Detect which cell encompasses the target text, then output its [x, y] center coordinate. 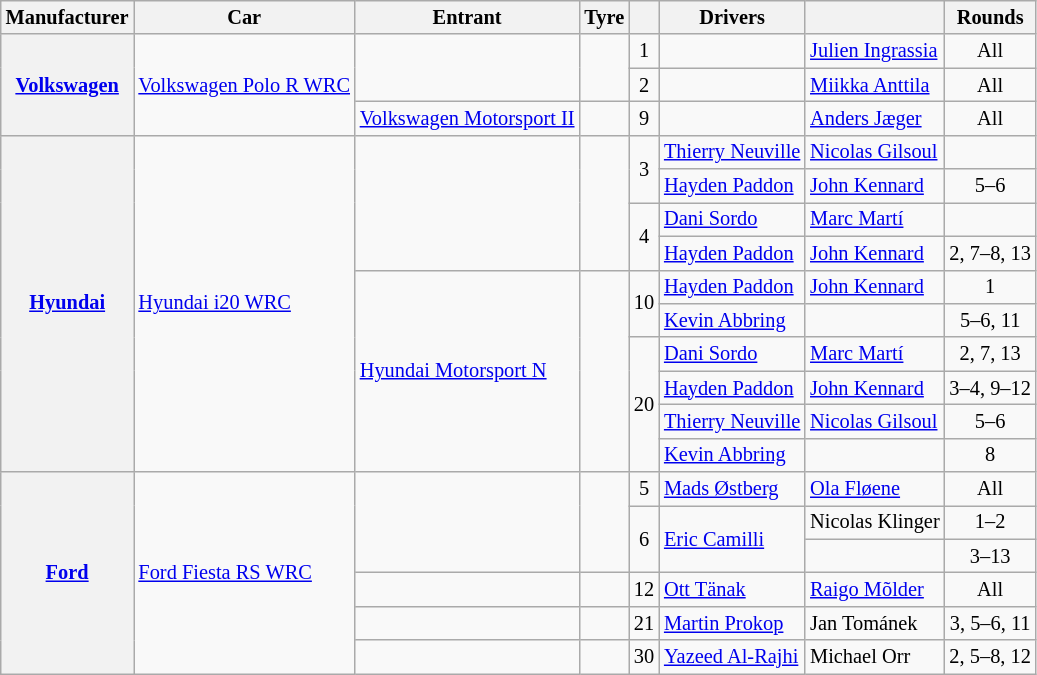
Anders Jæger [874, 118]
Ford [68, 573]
2, 7, 13 [990, 354]
Ola Fløene [874, 489]
6 [644, 538]
Hyundai Motorsport N [468, 371]
Drivers [732, 17]
9 [644, 118]
30 [644, 657]
10 [644, 304]
Michael Orr [874, 657]
Yazeed Al-Rajhi [732, 657]
Hyundai [68, 304]
4 [644, 236]
Eric Camilli [732, 538]
Nicolas Klinger [874, 522]
3, 5–6, 11 [990, 623]
20 [644, 404]
Manufacturer [68, 17]
5 [644, 489]
Mads Østberg [732, 489]
Julien Ingrassia [874, 51]
3–13 [990, 556]
Ford Fiesta RS WRC [244, 573]
Martin Prokop [732, 623]
Volkswagen [68, 84]
21 [644, 623]
Ott Tänak [732, 589]
Volkswagen Motorsport II [468, 118]
12 [644, 589]
2, 7–8, 13 [990, 253]
Rounds [990, 17]
3–4, 9–12 [990, 388]
Car [244, 17]
3 [644, 168]
Raigo Mõlder [874, 589]
2, 5–8, 12 [990, 657]
Tyre [604, 17]
2 [644, 85]
Entrant [468, 17]
Miikka Anttila [874, 85]
8 [990, 455]
Volkswagen Polo R WRC [244, 84]
Jan Tománek [874, 623]
Hyundai i20 WRC [244, 304]
5–6, 11 [990, 320]
1–2 [990, 522]
